Pinpoint the cell where the given text exists, returning its [X, Y] midpoint coordinate. 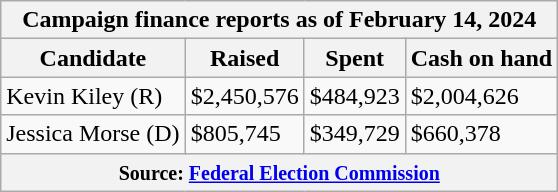
$2,004,626 [481, 96]
Spent [354, 58]
Cash on hand [481, 58]
$484,923 [354, 96]
Source: Federal Election Commission [280, 172]
Jessica Morse (D) [93, 134]
Candidate [93, 58]
Campaign finance reports as of February 14, 2024 [280, 20]
$2,450,576 [244, 96]
$805,745 [244, 134]
$660,378 [481, 134]
$349,729 [354, 134]
Kevin Kiley (R) [93, 96]
Raised [244, 58]
